Identify which cell holds the provided text, then report its (X, Y) central coordinate. 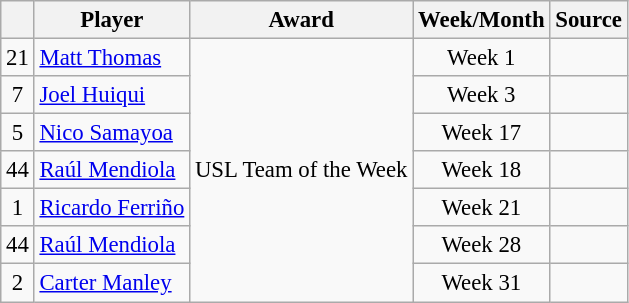
Nico Samayoa (112, 133)
Matt Thomas (112, 58)
1 (18, 208)
Week 1 (482, 58)
2 (18, 283)
Week 17 (482, 133)
Carter Manley (112, 283)
Ricardo Ferriño (112, 208)
Week 21 (482, 208)
5 (18, 133)
Player (112, 20)
Week 31 (482, 283)
Source (588, 20)
Award (302, 20)
Joel Huiqui (112, 95)
Week 18 (482, 170)
7 (18, 95)
Week 3 (482, 95)
21 (18, 58)
Week 28 (482, 245)
USL Team of the Week (302, 170)
Week/Month (482, 20)
